Locate the cell with the specified text and output its (x, y) center coordinate. 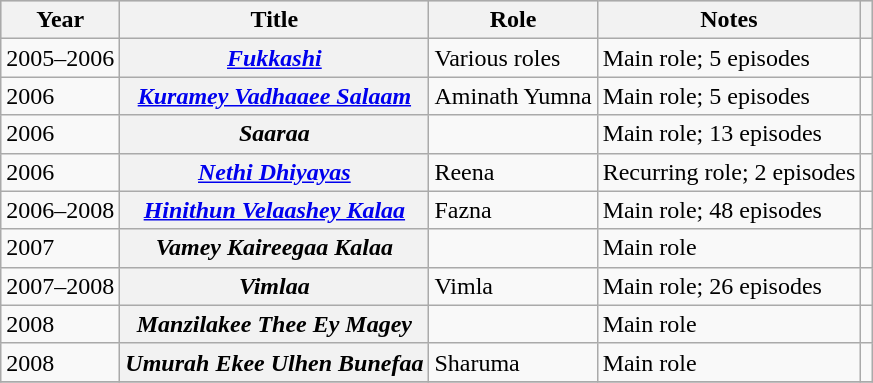
Year (60, 20)
Aminath Yumna (513, 96)
Kuramey Vadhaaee Salaam (274, 96)
Title (274, 20)
Vimlaa (274, 286)
Various roles (513, 58)
Nethi Dhiyayas (274, 172)
2005–2006 (60, 58)
Vimla (513, 286)
Main role; 13 episodes (729, 134)
Fukkashi (274, 58)
Vamey Kaireegaa Kalaa (274, 248)
Notes (729, 20)
2007–2008 (60, 286)
Manzilakee Thee Ey Magey (274, 324)
2007 (60, 248)
Saaraa (274, 134)
Recurring role; 2 episodes (729, 172)
Main role; 48 episodes (729, 210)
Fazna (513, 210)
Main role; 26 episodes (729, 286)
Reena (513, 172)
Sharuma (513, 362)
Role (513, 20)
Umurah Ekee Ulhen Bunefaa (274, 362)
2006–2008 (60, 210)
Hinithun Velaashey Kalaa (274, 210)
